Provide the [X, Y] coordinate of the cell's center where the given text is located.  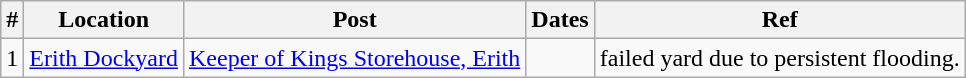
Dates [560, 20]
Post [354, 20]
failed yard due to persistent flooding. [780, 58]
# [12, 20]
Location [104, 20]
1 [12, 58]
Erith Dockyard [104, 58]
Ref [780, 20]
Keeper of Kings Storehouse, Erith [354, 58]
